Search for the cell housing the specified text and yield its [x, y] center coordinate. 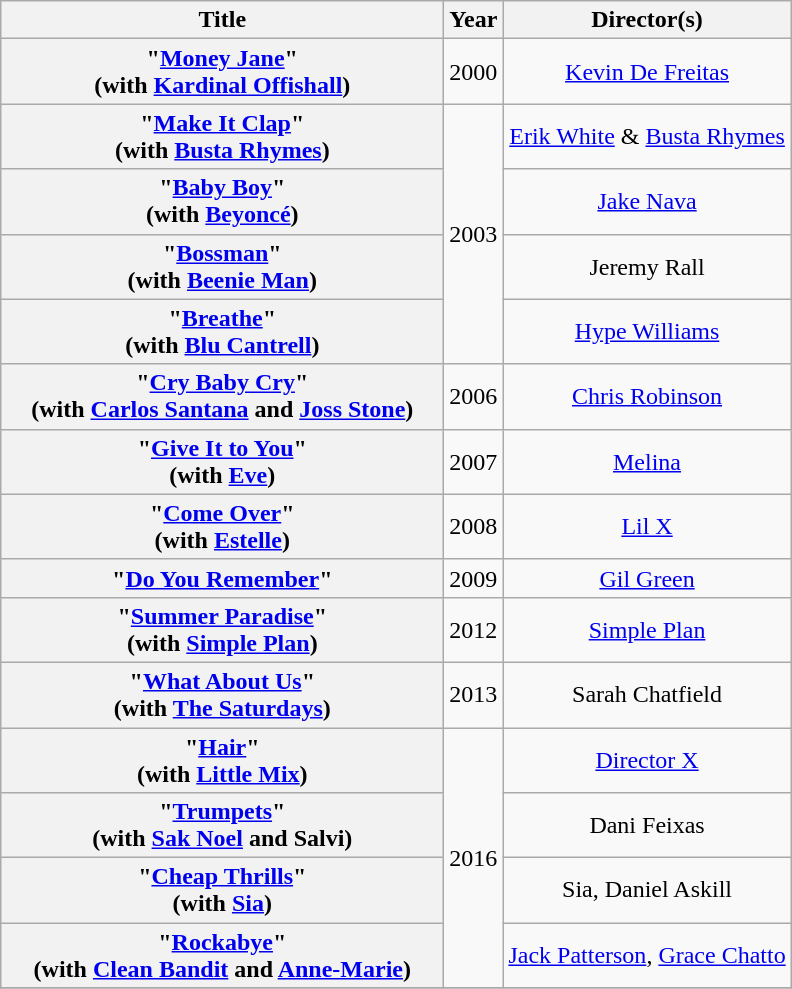
2000 [474, 72]
"Hair"(with Little Mix) [222, 760]
"Cheap Thrills"(with Sia) [222, 890]
Chris Robinson [647, 396]
Erik White & Busta Rhymes [647, 136]
Kevin De Freitas [647, 72]
Sarah Chatfield [647, 694]
Dani Feixas [647, 826]
Simple Plan [647, 630]
Jack Patterson, Grace Chatto [647, 956]
Title [222, 20]
2006 [474, 396]
Sia, Daniel Askill [647, 890]
"Come Over"(with Estelle) [222, 526]
"Baby Boy"(with Beyoncé) [222, 202]
Jake Nava [647, 202]
"Summer Paradise"(with Simple Plan) [222, 630]
"Trumpets"(with Sak Noel and Salvi) [222, 826]
"Money Jane"(with Kardinal Offishall) [222, 72]
2009 [474, 578]
2008 [474, 526]
2016 [474, 858]
2007 [474, 462]
"Cry Baby Cry"(with Carlos Santana and Joss Stone) [222, 396]
"What About Us"(with The Saturdays) [222, 694]
"Rockabye"(with Clean Bandit and Anne-Marie) [222, 956]
Melina [647, 462]
2003 [474, 234]
"Bossman"(with Beenie Man) [222, 266]
Jeremy Rall [647, 266]
Hype Williams [647, 332]
"Make It Clap"(with Busta Rhymes) [222, 136]
Gil Green [647, 578]
Year [474, 20]
"Do You Remember" [222, 578]
2012 [474, 630]
Director(s) [647, 20]
Director X [647, 760]
"Give It to You"(with Eve) [222, 462]
Lil X [647, 526]
"Breathe"(with Blu Cantrell) [222, 332]
2013 [474, 694]
